Return the (X, Y) coordinate for the center point of the cell that contains the specified text.  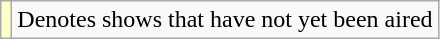
Denotes shows that have not yet been aired (225, 20)
